Return [x, y] of the center of cell containing provided text 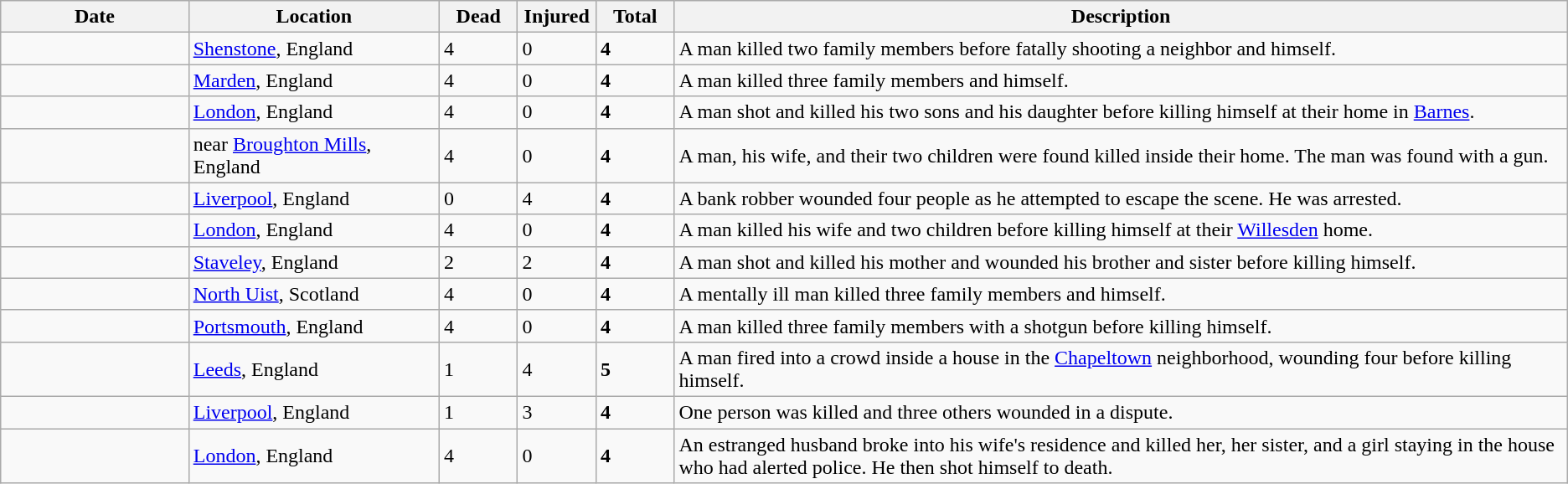
A man shot and killed his two sons and his daughter before killing himself at their home in Barnes. [1121, 112]
A man shot and killed his mother and wounded his brother and sister before killing himself. [1121, 262]
A man killed three family members with a shotgun before killing himself. [1121, 326]
Description [1121, 17]
Marden, England [313, 80]
Date [95, 17]
A man, his wife, and their two children were found killed inside their home. The man was found with a gun. [1121, 156]
North Uist, Scotland [313, 294]
A man killed his wife and two children before killing himself at their Willesden home. [1121, 230]
A man killed three family members and himself. [1121, 80]
Total [635, 17]
A mentally ill man killed three family members and himself. [1121, 294]
Injured [557, 17]
A man fired into a crowd inside a house in the Chapeltown neighborhood, wounding four before killing himself. [1121, 368]
3 [557, 412]
near Broughton Mills, England [313, 156]
Portsmouth, England [313, 326]
A bank robber wounded four people as he attempted to escape the scene. He was arrested. [1121, 198]
A man killed two family members before fatally shooting a neighbor and himself. [1121, 49]
Leeds, England [313, 368]
Shenstone, England [313, 49]
5 [635, 368]
One person was killed and three others wounded in a dispute. [1121, 412]
Dead [478, 17]
Location [313, 17]
Staveley, England [313, 262]
